For the text-containing cell, return its midpoint in [X, Y] coordinate format. 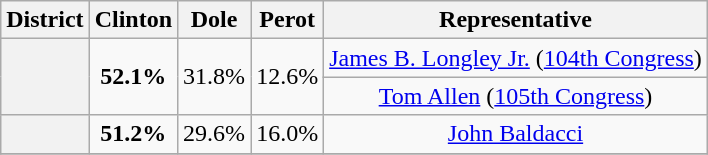
District [45, 20]
31.8% [214, 77]
16.0% [288, 134]
Representative [516, 20]
51.2% [133, 134]
Perot [288, 20]
Clinton [133, 20]
John Baldacci [516, 134]
52.1% [133, 77]
Dole [214, 20]
12.6% [288, 77]
James B. Longley Jr. (104th Congress) [516, 58]
29.6% [214, 134]
Tom Allen (105th Congress) [516, 96]
